Detect which cell encompasses the target text, then output its (x, y) center coordinate. 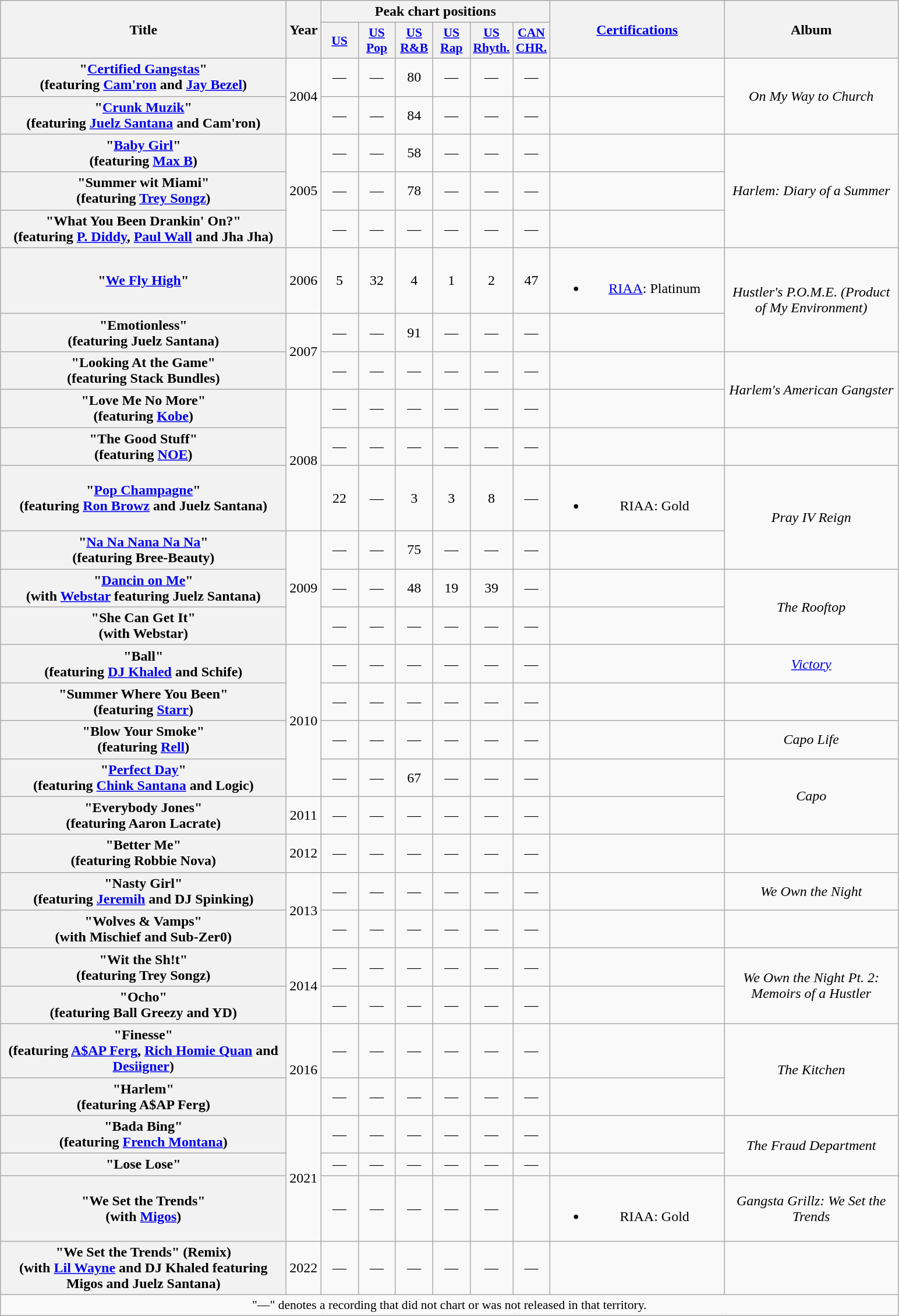
"What You Been Drankin' On?"(featuring P. Diddy, Paul Wall and Jha Jha) (143, 228)
4 (414, 281)
USPop (377, 41)
Hustler's P.O.M.E. (Product of My Environment) (812, 299)
The Rooftop (812, 607)
"We Fly High" (143, 281)
"The Good Stuff"(featuring NOE) (143, 446)
"Ocho"(featuring Ball Greezy and YD) (143, 1004)
Capo Life (812, 740)
Peak chart positions (436, 12)
"We Set the Trends"(with Migos) (143, 1208)
Pray IV Reign (812, 517)
"Bada Bing"(featuring French Montana) (143, 1135)
Year (304, 29)
67 (414, 777)
US (339, 41)
The Fraud Department (812, 1145)
58 (414, 153)
2009 (304, 588)
2022 (304, 1268)
2005 (304, 191)
"Summer wit Miami"(featuring Trey Songz) (143, 191)
Harlem: Diary of a Summer (812, 191)
"Ball"(featuring DJ Khaled and Schife) (143, 664)
91 (414, 332)
Capo (812, 796)
"Baby Girl"(featuring Max B) (143, 153)
We Own the Night (812, 891)
"Wolves & Vamps"(with Mischief and Sub-Zer0) (143, 929)
2010 (304, 721)
"Finesse"(featuring A$AP Ferg, Rich Homie Quan and Desiigner) (143, 1050)
Title (143, 29)
Gangsta Grillz: We Set the Trends (812, 1208)
"Blow Your Smoke"(featuring Rell) (143, 740)
"Nasty Girl"(featuring Jeremih and DJ Spinking) (143, 891)
The Kitchen (812, 1070)
"Better Me"(featuring Robbie Nova) (143, 853)
2021 (304, 1179)
39 (491, 588)
"Certified Gangstas"(featuring Cam'ron and Jay Bezel) (143, 77)
19 (451, 588)
CANCHR. (531, 41)
2004 (304, 96)
5 (339, 281)
Harlem's American Gangster (812, 389)
"Summer Where You Been"(featuring Starr) (143, 701)
Victory (812, 664)
"Looking At the Game"(featuring Stack Bundles) (143, 371)
80 (414, 77)
"Na Na Nana Na Na"(featuring Bree-Beauty) (143, 550)
8 (491, 499)
47 (531, 281)
"Pop Champagne"(featuring Ron Browz and Juelz Santana) (143, 499)
22 (339, 499)
Album (812, 29)
Certifications (637, 29)
"Wit the Sh!t"(featuring Trey Songz) (143, 967)
"Emotionless"(featuring Juelz Santana) (143, 332)
"Love Me No More"(featuring Kobe) (143, 408)
On My Way to Church (812, 96)
"Harlem"(featuring A$AP Ferg) (143, 1096)
USRhyth. (491, 41)
2008 (304, 460)
75 (414, 550)
2014 (304, 986)
78 (414, 191)
"Lose Lose" (143, 1165)
We Own the Night Pt. 2: Memoirs of a Hustler (812, 986)
"She Can Get It"(with Webstar) (143, 626)
32 (377, 281)
"Dancin on Me"(with Webstar featuring Juelz Santana) (143, 588)
"Crunk Muzik"(featuring Juelz Santana and Cam'ron) (143, 115)
48 (414, 588)
USRap (451, 41)
2012 (304, 853)
2007 (304, 351)
"Perfect Day"(featuring Chink Santana and Logic) (143, 777)
"We Set the Trends" (Remix)(with Lil Wayne and DJ Khaled featuring Migos and Juelz Santana) (143, 1268)
2 (491, 281)
2006 (304, 281)
2016 (304, 1070)
RIAA: Platinum (637, 281)
USR&B (414, 41)
84 (414, 115)
2011 (304, 816)
"Everybody Jones"(featuring Aaron Lacrate) (143, 816)
2013 (304, 910)
"—" denotes a recording that did not chart or was not released in that territory. (449, 1306)
1 (451, 281)
